Capture the cell that displays the provided text and extract its (x, y) central coordinate. 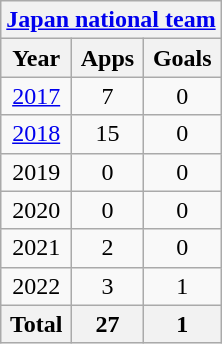
15 (108, 134)
2017 (36, 96)
Year (36, 58)
3 (108, 286)
2019 (36, 172)
Goals (182, 58)
2021 (36, 248)
7 (108, 96)
Apps (108, 58)
2 (108, 248)
2022 (36, 286)
27 (108, 324)
2020 (36, 210)
2018 (36, 134)
Total (36, 324)
Japan national team (111, 20)
